Locate the cell with the specified text and output its (X, Y) center coordinate. 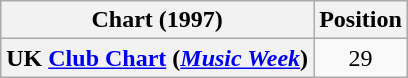
Position (361, 20)
29 (361, 58)
UK Club Chart (Music Week) (158, 58)
Chart (1997) (158, 20)
